Extract the (x, y) coordinate from the center of the cell holding the provided text.  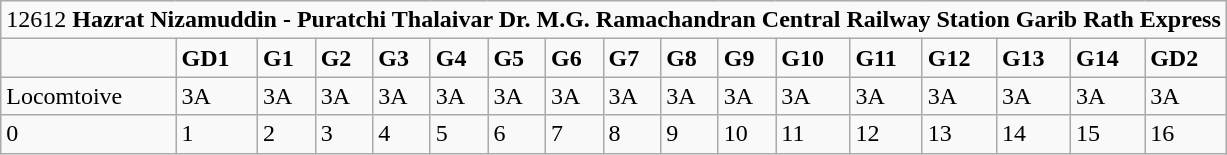
G12 (959, 58)
G4 (459, 58)
4 (402, 134)
G5 (517, 58)
5 (459, 134)
3 (344, 134)
15 (1107, 134)
9 (690, 134)
2 (287, 134)
12612 Hazrat Nizamuddin - Puratchi Thalaivar Dr. M.G. Ramachandran Central Railway Station Garib Rath Express (614, 20)
GD1 (216, 58)
G11 (886, 58)
G7 (632, 58)
0 (88, 134)
G2 (344, 58)
G8 (690, 58)
Locomtoive (88, 96)
G1 (287, 58)
G6 (574, 58)
GD2 (1186, 58)
G14 (1107, 58)
11 (813, 134)
1 (216, 134)
8 (632, 134)
10 (747, 134)
14 (1033, 134)
12 (886, 134)
G9 (747, 58)
G10 (813, 58)
G13 (1033, 58)
16 (1186, 134)
G3 (402, 58)
13 (959, 134)
6 (517, 134)
7 (574, 134)
